From the cell containing the given text, extract its center point as (X, Y) coordinate. 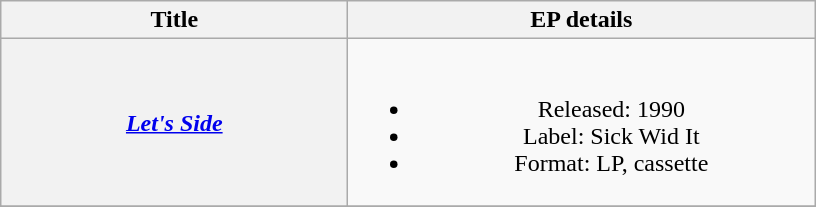
Released: 1990Label: Sick Wid ItFormat: LP, cassette (582, 122)
Let's Side (174, 122)
Title (174, 20)
EP details (582, 20)
